Determine the (X, Y) coordinate at the center of the cell enclosing the given text.  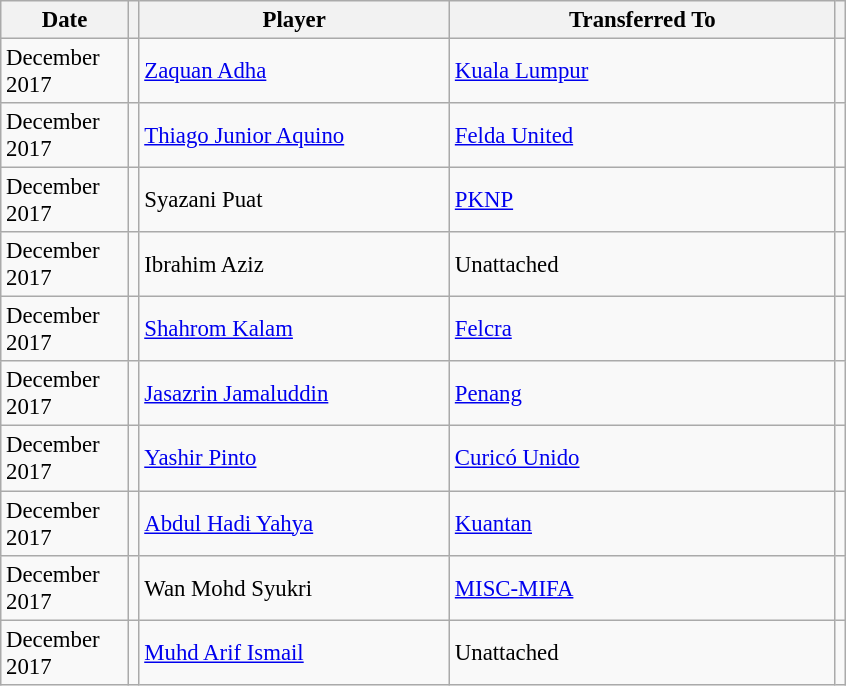
Thiago Junior Aquino (294, 136)
Penang (643, 394)
Curicó Unido (643, 458)
Kuantan (643, 524)
MISC-MIFA (643, 588)
Shahrom Kalam (294, 330)
PKNP (643, 200)
Kuala Lumpur (643, 72)
Felcra (643, 330)
Muhd Arif Ismail (294, 652)
Abdul Hadi Yahya (294, 524)
Zaquan Adha (294, 72)
Felda United (643, 136)
Wan Mohd Syukri (294, 588)
Transferred To (643, 20)
Syazani Puat (294, 200)
Jasazrin Jamaluddin (294, 394)
Ibrahim Aziz (294, 264)
Player (294, 20)
Yashir Pinto (294, 458)
Date (65, 20)
